Detect which cell encompasses the target text, then output its (x, y) center coordinate. 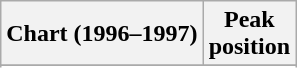
Peakposition (249, 34)
Chart (1996–1997) (102, 34)
